Detect which cell encompasses the target text, then output its [x, y] center coordinate. 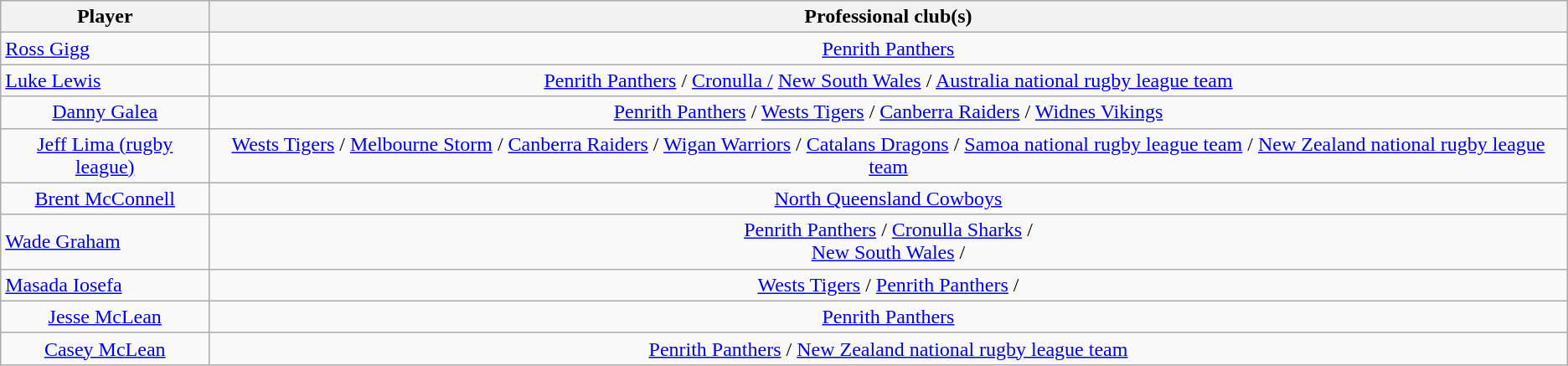
Professional club(s) [889, 17]
North Queensland Cowboys [889, 198]
Penrith Panthers / Cronulla Sharks /New South Wales / [889, 241]
Jeff Lima (rugby league) [106, 156]
Wests Tigers / Penrith Panthers / [889, 285]
Danny Galea [106, 112]
Penrith Panthers / Cronulla / New South Wales / Australia national rugby league team [889, 80]
Luke Lewis [106, 80]
Ross Gigg [106, 49]
Jesse McLean [106, 317]
Masada Iosefa [106, 285]
Brent McConnell [106, 198]
Penrith Panthers / New Zealand national rugby league team [889, 348]
Casey McLean [106, 348]
Penrith Panthers / Wests Tigers / Canberra Raiders / Widnes Vikings [889, 112]
Wade Graham [106, 241]
Player [106, 17]
